Scan for the cell matching the given text and deliver its [x, y] coordinate at center. 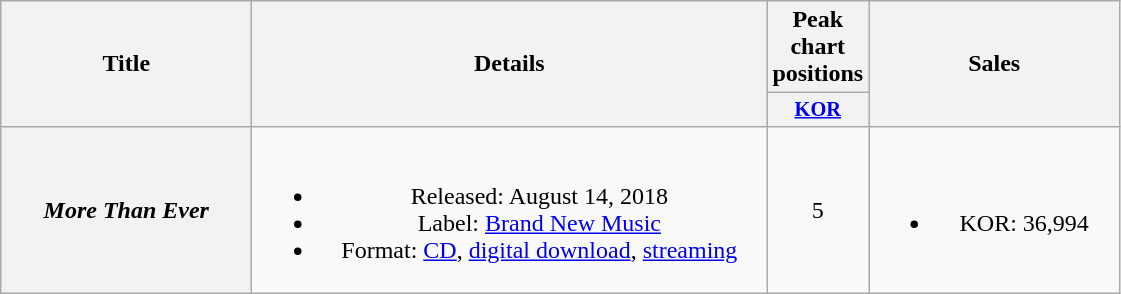
More Than Ever [126, 210]
Title [126, 64]
KOR [818, 110]
Details [510, 64]
Peak chartpositions [818, 47]
KOR: 36,994 [994, 210]
Sales [994, 64]
Released: August 14, 2018Label: Brand New MusicFormat: CD, digital download, streaming [510, 210]
5 [818, 210]
